Return (X, Y) of the center of cell containing provided text 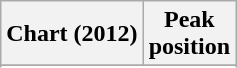
Peakposition (189, 34)
Chart (2012) (72, 34)
